Detect which cell encompasses the target text, then output its (x, y) center coordinate. 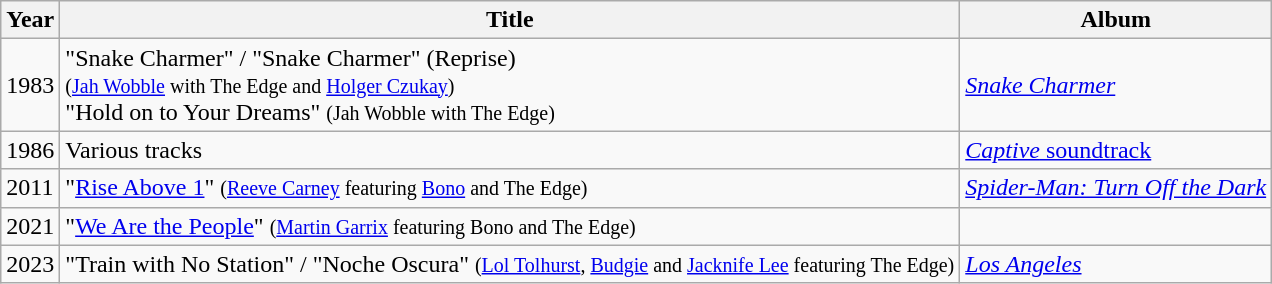
"Train with No Station" / "Noche Oscura" (Lol Tolhurst, Budgie and Jacknife Lee featuring The Edge) (510, 264)
Various tracks (510, 150)
Los Angeles (1116, 264)
1986 (30, 150)
2011 (30, 188)
Snake Charmer (1116, 85)
"Snake Charmer" / "Snake Charmer" (Reprise) (Jah Wobble with The Edge and Holger Czukay)"Hold on to Your Dreams" (Jah Wobble with The Edge) (510, 85)
"Rise Above 1" (Reeve Carney featuring Bono and The Edge) (510, 188)
Album (1116, 20)
"We Are the People" (Martin Garrix featuring Bono and The Edge) (510, 226)
Year (30, 20)
2023 (30, 264)
1983 (30, 85)
Title (510, 20)
Captive soundtrack (1116, 150)
2021 (30, 226)
Spider-Man: Turn Off the Dark (1116, 188)
